Detect which cell encompasses the target text, then output its (x, y) center coordinate. 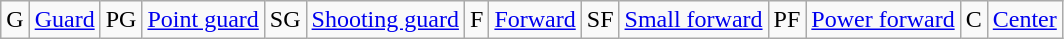
Point guard (203, 20)
Forward (535, 20)
Guard (64, 20)
PF (787, 20)
G (15, 20)
Small forward (694, 20)
Power forward (883, 20)
F (476, 20)
SF (600, 20)
Shooting guard (385, 20)
Center (1024, 20)
PG (121, 20)
SG (285, 20)
C (974, 20)
